For the text-containing cell, return its midpoint in [X, Y] coordinate format. 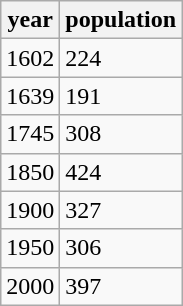
1602 [30, 58]
1745 [30, 134]
327 [121, 210]
1639 [30, 96]
308 [121, 134]
1850 [30, 172]
population [121, 20]
1900 [30, 210]
397 [121, 286]
191 [121, 96]
1950 [30, 248]
306 [121, 248]
year [30, 20]
2000 [30, 286]
424 [121, 172]
224 [121, 58]
